Extract the [x, y] coordinate from the center of the cell holding the provided text.  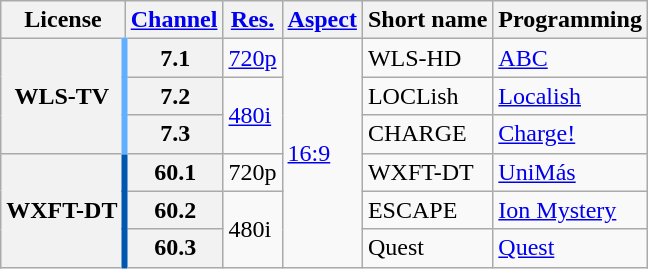
60.3 [174, 248]
Programming [570, 20]
LOCLish [427, 96]
Localish [570, 96]
WLS-HD [427, 58]
ABC [570, 58]
UniMás [570, 172]
Charge! [570, 134]
CHARGE [427, 134]
ESCAPE [427, 210]
Res. [252, 20]
60.2 [174, 210]
Channel [174, 20]
16:9 [322, 153]
Aspect [322, 20]
WLS-TV [63, 96]
7.2 [174, 96]
7.1 [174, 58]
7.3 [174, 134]
License [63, 20]
Ion Mystery [570, 210]
Short name [427, 20]
60.1 [174, 172]
